Locate the cell with the specified text and output its [x, y] center coordinate. 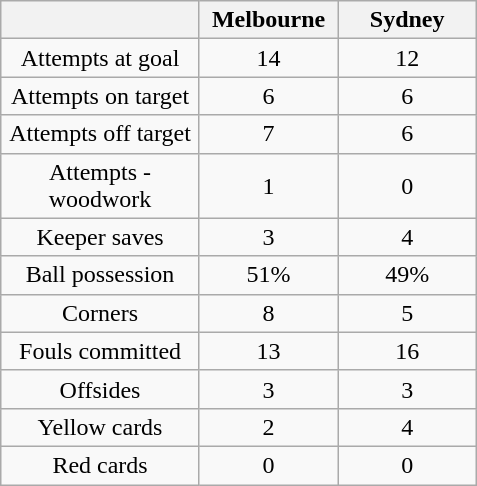
Attempts - woodwork [100, 186]
Melbourne [268, 20]
49% [408, 275]
12 [408, 58]
13 [268, 351]
Ball possession [100, 275]
1 [268, 186]
Attempts off target [100, 134]
Attempts at goal [100, 58]
Attempts on target [100, 96]
14 [268, 58]
5 [408, 313]
8 [268, 313]
Red cards [100, 465]
Keeper saves [100, 237]
Sydney [408, 20]
Fouls committed [100, 351]
7 [268, 134]
Offsides [100, 389]
51% [268, 275]
Yellow cards [100, 427]
Corners [100, 313]
2 [268, 427]
16 [408, 351]
